Extract the (X, Y) coordinate from the center of the cell holding the provided text.  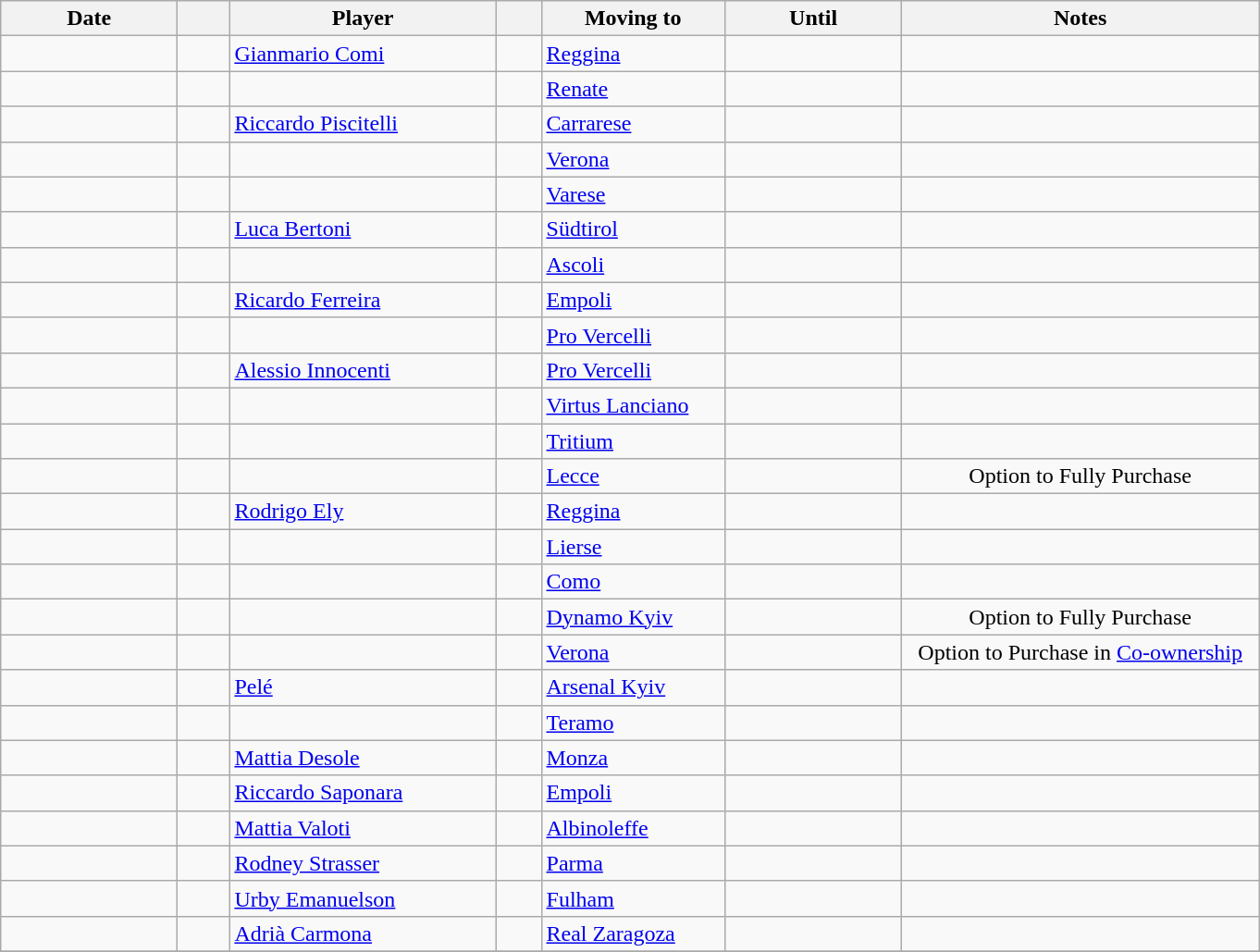
Option to Purchase in Co-ownership (1081, 652)
Notes (1081, 19)
Mattia Valoti (363, 828)
Mattia Desole (363, 758)
Alessio Innocenti (363, 370)
Parma (633, 863)
Moving to (633, 19)
Ricardo Ferreira (363, 300)
Lecce (633, 476)
Urby Emanuelson (363, 898)
Rodrigo Ely (363, 512)
Lierse (633, 547)
Rodney Strasser (363, 863)
Albinoleffe (633, 828)
Carrarese (633, 124)
Ascoli (633, 265)
Dynamo Kyiv (633, 617)
Como (633, 582)
Riccardo Piscitelli (363, 124)
Player (363, 19)
Virtus Lanciano (633, 405)
Renate (633, 89)
Varese (633, 194)
Gianmario Comi (363, 54)
Monza (633, 758)
Fulham (633, 898)
Adrià Carmona (363, 933)
Until (814, 19)
Arsenal Kyiv (633, 687)
Date (89, 19)
Riccardo Saponara (363, 793)
Real Zaragoza (633, 933)
Teramo (633, 723)
Pelé (363, 687)
Südtirol (633, 229)
Tritium (633, 441)
Luca Bertoni (363, 229)
